For the text-containing cell, return its midpoint in (X, Y) coordinate format. 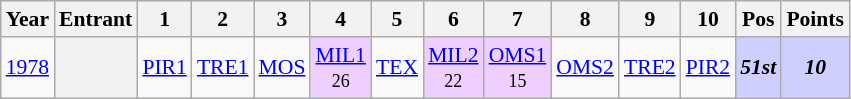
Pos (758, 19)
3 (282, 19)
MOS (282, 68)
4 (340, 19)
MIL126 (340, 68)
TEX (397, 68)
8 (585, 19)
Entrant (96, 19)
Points (815, 19)
7 (518, 19)
OMS2 (585, 68)
9 (650, 19)
6 (453, 19)
51st (758, 68)
OMS115 (518, 68)
Year (28, 19)
TRE1 (223, 68)
1978 (28, 68)
2 (223, 19)
PIR2 (708, 68)
MIL222 (453, 68)
1 (164, 19)
PIR1 (164, 68)
TRE2 (650, 68)
5 (397, 19)
